Detect which cell encompasses the target text, then output its [x, y] center coordinate. 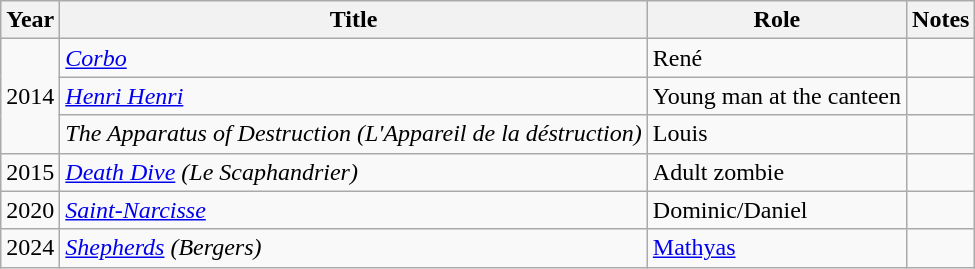
Dominic/Daniel [776, 210]
Adult zombie [776, 172]
2020 [30, 210]
Henri Henri [354, 96]
2014 [30, 96]
René [776, 58]
Mathyas [776, 248]
Death Dive (Le Scaphandrier) [354, 172]
2024 [30, 248]
The Apparatus of Destruction (L'Appareil de la déstruction) [354, 134]
2015 [30, 172]
Young man at the canteen [776, 96]
Shepherds (Bergers) [354, 248]
Role [776, 20]
Notes [941, 20]
Saint-Narcisse [354, 210]
Corbo [354, 58]
Louis [776, 134]
Year [30, 20]
Title [354, 20]
